Scan for the cell matching the given text and deliver its [x, y] coordinate at center. 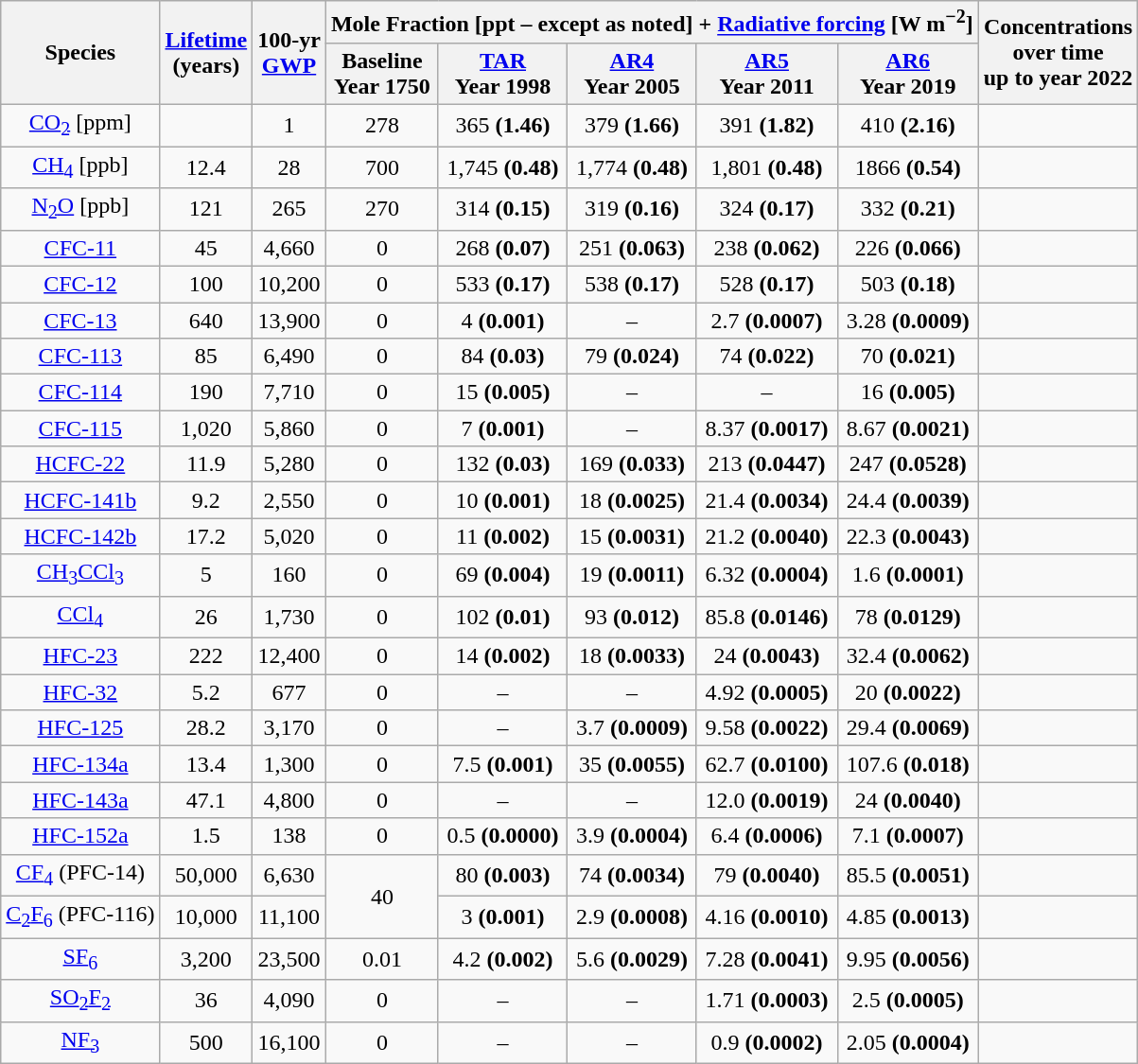
7.1 (0.0007) [908, 836]
74 (0.022) [766, 357]
503 (0.18) [908, 284]
15 (0.005) [502, 392]
2.5 (0.0005) [908, 1001]
AR5Year 2011 [766, 74]
12.4 [206, 167]
213 (0.0447) [766, 464]
238 (0.062) [766, 248]
20 (0.0022) [908, 692]
26 [206, 617]
5 [206, 575]
677 [289, 692]
132 (0.03) [502, 464]
21.2 (0.0040) [766, 536]
9.95 (0.0056) [908, 959]
23,500 [289, 959]
700 [382, 167]
500 [206, 1042]
6,630 [289, 875]
HFC-152a [80, 836]
28.2 [206, 728]
50,000 [206, 875]
107.6 (0.018) [908, 764]
100 [206, 284]
85 [206, 357]
3.7 (0.0009) [632, 728]
CO2 [ppm] [80, 125]
N2O [ppb] [80, 209]
10,000 [206, 916]
45 [206, 248]
4,090 [289, 1001]
15 (0.0031) [632, 536]
CFC-12 [80, 284]
HCFC-22 [80, 464]
CH3CCl3 [80, 575]
190 [206, 392]
C2F6 (PFC-116) [80, 916]
SO2F2 [80, 1001]
HFC-32 [80, 692]
CH4 [ppb] [80, 167]
14 (0.002) [502, 656]
AR6Year 2019 [908, 74]
29.4 (0.0069) [908, 728]
10,200 [289, 284]
160 [289, 575]
11.9 [206, 464]
HCFC-141b [80, 500]
16 (0.005) [908, 392]
270 [382, 209]
CF4 (PFC-14) [80, 875]
4 (0.001) [502, 321]
121 [206, 209]
533 (0.17) [502, 284]
22.3 (0.0043) [908, 536]
Concentrationsover timeup to year 2022 [1058, 53]
HFC-143a [80, 800]
1866 (0.54) [908, 167]
2.9 (0.0008) [632, 916]
Lifetime(years) [206, 53]
79 (0.024) [632, 357]
Mole Fraction [ppt – except as noted] + Radiative forcing [W m−2] [652, 23]
Species [80, 53]
7.5 (0.001) [502, 764]
24 (0.0043) [766, 656]
CFC-115 [80, 428]
HFC-125 [80, 728]
CCl4 [80, 617]
3 (0.001) [502, 916]
9.58 (0.0022) [766, 728]
78 (0.0129) [908, 617]
7,710 [289, 392]
85.8 (0.0146) [766, 617]
10 (0.001) [502, 500]
11 (0.002) [502, 536]
640 [206, 321]
74 (0.0034) [632, 875]
268 (0.07) [502, 248]
NF3 [80, 1042]
13,900 [289, 321]
138 [289, 836]
6,490 [289, 357]
379 (1.66) [632, 125]
84 (0.03) [502, 357]
1,801 (0.48) [766, 167]
35 (0.0055) [632, 764]
3.9 (0.0004) [632, 836]
70 (0.021) [908, 357]
4.85 (0.0013) [908, 916]
8.67 (0.0021) [908, 428]
1,020 [206, 428]
62.7 (0.0100) [766, 764]
28 [289, 167]
4.16 (0.0010) [766, 916]
247 (0.0528) [908, 464]
AR4Year 2005 [632, 74]
7 (0.001) [502, 428]
4.92 (0.0005) [766, 692]
365 (1.46) [502, 125]
24 (0.0040) [908, 800]
9.2 [206, 500]
17.2 [206, 536]
TARYear 1998 [502, 74]
1,730 [289, 617]
1.5 [206, 836]
6.4 (0.0006) [766, 836]
226 (0.066) [908, 248]
19 (0.0011) [632, 575]
5.6 (0.0029) [632, 959]
2.7 (0.0007) [766, 321]
169 (0.033) [632, 464]
BaselineYear 1750 [382, 74]
265 [289, 209]
11,100 [289, 916]
5,860 [289, 428]
12.0 (0.0019) [766, 800]
47.1 [206, 800]
69 (0.004) [502, 575]
391 (1.82) [766, 125]
4,800 [289, 800]
4.2 (0.002) [502, 959]
1,774 (0.48) [632, 167]
251 (0.063) [632, 248]
SF6 [80, 959]
7.28 (0.0041) [766, 959]
HCFC-142b [80, 536]
80 (0.003) [502, 875]
36 [206, 1001]
100-yrGWP [289, 53]
4,660 [289, 248]
40 [382, 897]
13.4 [206, 764]
222 [206, 656]
278 [382, 125]
319 (0.16) [632, 209]
18 (0.0033) [632, 656]
12,400 [289, 656]
24.4 (0.0039) [908, 500]
1,745 (0.48) [502, 167]
93 (0.012) [632, 617]
3.28 (0.0009) [908, 321]
314 (0.15) [502, 209]
16,100 [289, 1042]
1.6 (0.0001) [908, 575]
18 (0.0025) [632, 500]
85.5 (0.0051) [908, 875]
2.05 (0.0004) [908, 1042]
8.37 (0.0017) [766, 428]
5.2 [206, 692]
5,280 [289, 464]
3,200 [206, 959]
3,170 [289, 728]
CFC-113 [80, 357]
CFC-114 [80, 392]
102 (0.01) [502, 617]
0.5 (0.0000) [502, 836]
538 (0.17) [632, 284]
528 (0.17) [766, 284]
0.9 (0.0002) [766, 1042]
6.32 (0.0004) [766, 575]
1,300 [289, 764]
HFC-134a [80, 764]
HFC-23 [80, 656]
79 (0.0040) [766, 875]
410 (2.16) [908, 125]
32.4 (0.0062) [908, 656]
0.01 [382, 959]
21.4 (0.0034) [766, 500]
2,550 [289, 500]
5,020 [289, 536]
1.71 (0.0003) [766, 1001]
1 [289, 125]
332 (0.21) [908, 209]
CFC-11 [80, 248]
324 (0.17) [766, 209]
CFC-13 [80, 321]
